Return the (x, y) coordinate for the center point of the cell that contains the specified text.  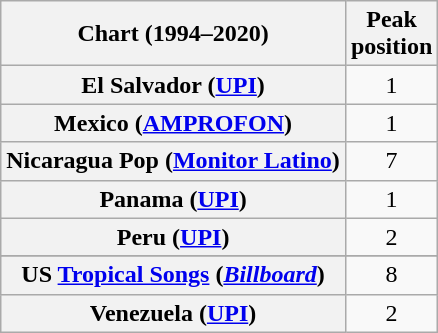
7 (391, 161)
Mexico (AMPROFON) (174, 123)
Nicaragua Pop (Monitor Latino) (174, 161)
El Salvador (UPI) (174, 85)
Venezuela (UPI) (174, 313)
Panama (UPI) (174, 199)
Chart (1994–2020) (174, 34)
US Tropical Songs (Billboard) (174, 275)
Peakposition (391, 34)
Peru (UPI) (174, 237)
8 (391, 275)
